Search for the cell housing the specified text and yield its (X, Y) center coordinate. 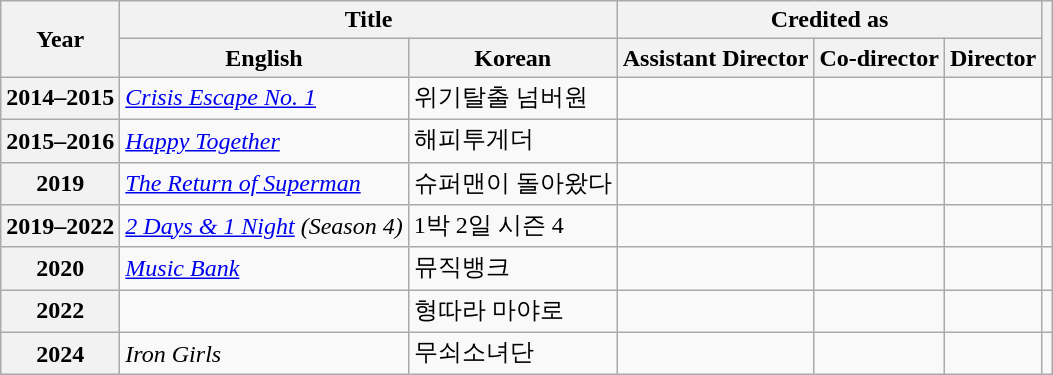
Korean (512, 58)
Crisis Escape No. 1 (264, 98)
2014–2015 (60, 98)
Year (60, 39)
2015–2016 (60, 140)
2022 (60, 312)
Co-director (880, 58)
슈퍼맨이 돌아왔다 (512, 184)
뮤직뱅크 (512, 268)
English (264, 58)
2019 (60, 184)
2019–2022 (60, 226)
Music Bank (264, 268)
무쇠소녀단 (512, 354)
형따라 마야로 (512, 312)
2 Days & 1 Night (Season 4) (264, 226)
2024 (60, 354)
Director (992, 58)
Happy Together (264, 140)
Title (368, 20)
Credited as (829, 20)
Iron Girls (264, 354)
해피투게더 (512, 140)
위기탈출 넘버원 (512, 98)
Assistant Director (716, 58)
1박 2일 시즌 4 (512, 226)
The Return of Superman (264, 184)
2020 (60, 268)
